Pinpoint the cell where the given text exists, returning its [x, y] midpoint coordinate. 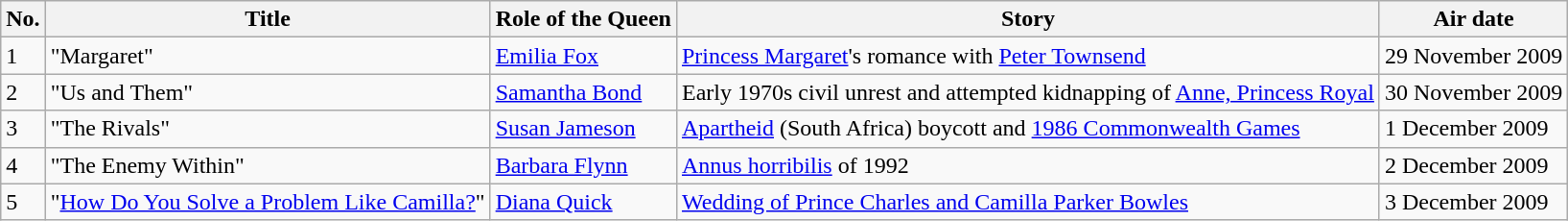
Early 1970s civil unrest and attempted kidnapping of Anne, Princess Royal [1028, 92]
Wedding of Prince Charles and Camilla Parker Bowles [1028, 202]
3 [23, 129]
Samantha Bond [583, 92]
"How Do You Solve a Problem Like Camilla?" [268, 202]
30 November 2009 [1473, 92]
Apartheid (South Africa) boycott and 1986 Commonwealth Games [1028, 129]
"Us and Them" [268, 92]
1 December 2009 [1473, 129]
Annus horribilis of 1992 [1028, 165]
Role of the Queen [583, 19]
5 [23, 202]
2 [23, 92]
Susan Jameson [583, 129]
2 December 2009 [1473, 165]
Air date [1473, 19]
Title [268, 19]
1 [23, 56]
29 November 2009 [1473, 56]
Barbara Flynn [583, 165]
"The Enemy Within" [268, 165]
3 December 2009 [1473, 202]
Princess Margaret's romance with Peter Townsend [1028, 56]
4 [23, 165]
Story [1028, 19]
"Margaret" [268, 56]
"The Rivals" [268, 129]
Emilia Fox [583, 56]
Diana Quick [583, 202]
No. [23, 19]
